Return [X, Y] of the center of cell containing provided text 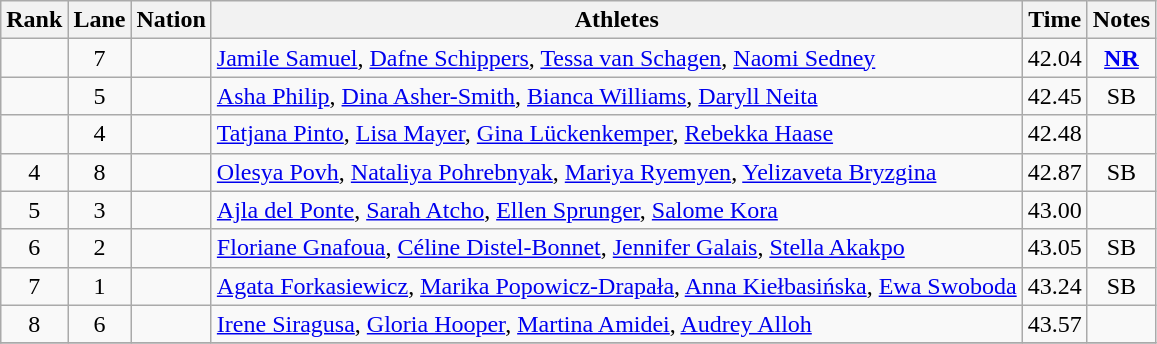
43.24 [1054, 286]
42.48 [1054, 134]
2 [100, 248]
43.00 [1054, 210]
42.87 [1054, 172]
Rank [34, 20]
NR [1121, 58]
Athletes [616, 20]
Irene Siragusa, Gloria Hooper, Martina Amidei, Audrey Alloh [616, 324]
43.57 [1054, 324]
Lane [100, 20]
Notes [1121, 20]
Floriane Gnafoua, Céline Distel-Bonnet, Jennifer Galais, Stella Akakpo [616, 248]
43.05 [1054, 248]
1 [100, 286]
3 [100, 210]
Olesya Povh, Nataliya Pohrebnyak, Mariya Ryemyen, Yelizaveta Bryzgina [616, 172]
42.45 [1054, 96]
42.04 [1054, 58]
Ajla del Ponte, Sarah Atcho, Ellen Sprunger, Salome Kora [616, 210]
Asha Philip, Dina Asher-Smith, Bianca Williams, Daryll Neita [616, 96]
Nation [171, 20]
Tatjana Pinto, Lisa Mayer, Gina Lückenkemper, Rebekka Haase [616, 134]
Jamile Samuel, Dafne Schippers, Tessa van Schagen, Naomi Sedney [616, 58]
Agata Forkasiewicz, Marika Popowicz-Drapała, Anna Kiełbasińska, Ewa Swoboda [616, 286]
Time [1054, 20]
